Return (x, y) of the center of cell containing provided text 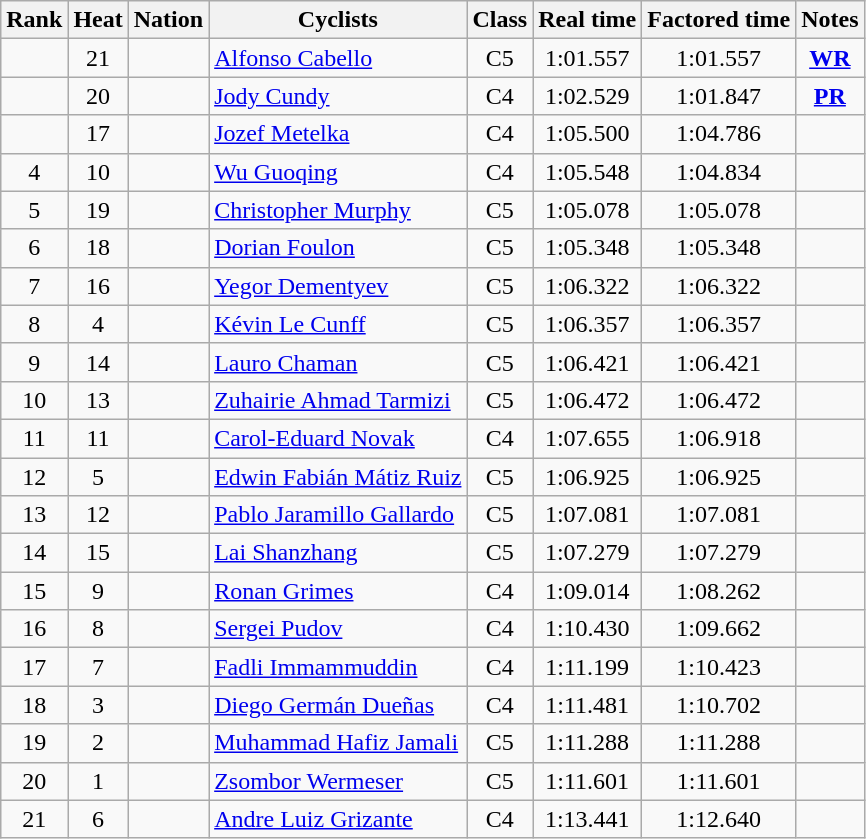
3 (98, 705)
1:09.014 (588, 591)
Lauro Chaman (338, 362)
Heat (98, 20)
1:10.423 (719, 667)
Zuhairie Ahmad Tarmizi (338, 400)
1:12.640 (719, 819)
Jody Cundy (338, 96)
Pablo Jaramillo Gallardo (338, 515)
Lai Shanzhang (338, 553)
Fadli Immammuddin (338, 667)
Wu Guoqing (338, 172)
Nation (168, 20)
Rank (34, 20)
PR (830, 96)
1:05.500 (588, 134)
WR (830, 58)
Zsombor Wermeser (338, 781)
1:13.441 (588, 819)
Alfonso Cabello (338, 58)
Carol-Eduard Novak (338, 438)
1:10.430 (588, 629)
Sergei Pudov (338, 629)
Yegor Dementyev (338, 286)
1 (98, 781)
Class (500, 20)
1:02.529 (588, 96)
1:07.655 (588, 438)
1:10.702 (719, 705)
Jozef Metelka (338, 134)
Cyclists (338, 20)
1:04.834 (719, 172)
1:04.786 (719, 134)
1:11.481 (588, 705)
Andre Luiz Grizante (338, 819)
Ronan Grimes (338, 591)
Notes (830, 20)
1:01.847 (719, 96)
1:08.262 (719, 591)
Dorian Foulon (338, 248)
Kévin Le Cunff (338, 324)
Diego Germán Dueñas (338, 705)
1:06.918 (719, 438)
2 (98, 743)
Edwin Fabián Mátiz Ruiz (338, 477)
Christopher Murphy (338, 210)
1:09.662 (719, 629)
Factored time (719, 20)
Real time (588, 20)
1:11.199 (588, 667)
1:05.548 (588, 172)
Muhammad Hafiz Jamali (338, 743)
